Locate the cell with the specified text and output its (X, Y) center coordinate. 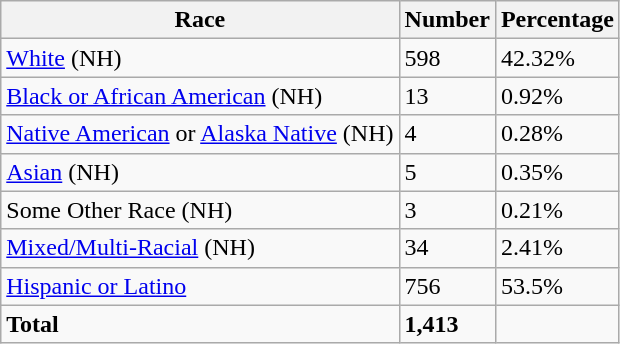
0.21% (557, 210)
Hispanic or Latino (200, 286)
Some Other Race (NH) (200, 210)
2.41% (557, 248)
13 (447, 96)
1,413 (447, 324)
0.92% (557, 96)
3 (447, 210)
Black or African American (NH) (200, 96)
Total (200, 324)
Percentage (557, 20)
53.5% (557, 286)
756 (447, 286)
0.28% (557, 134)
0.35% (557, 172)
White (NH) (200, 58)
598 (447, 58)
5 (447, 172)
42.32% (557, 58)
34 (447, 248)
Mixed/Multi-Racial (NH) (200, 248)
Asian (NH) (200, 172)
Native American or Alaska Native (NH) (200, 134)
4 (447, 134)
Number (447, 20)
Race (200, 20)
